From the cell containing the given text, extract its center point as [X, Y] coordinate. 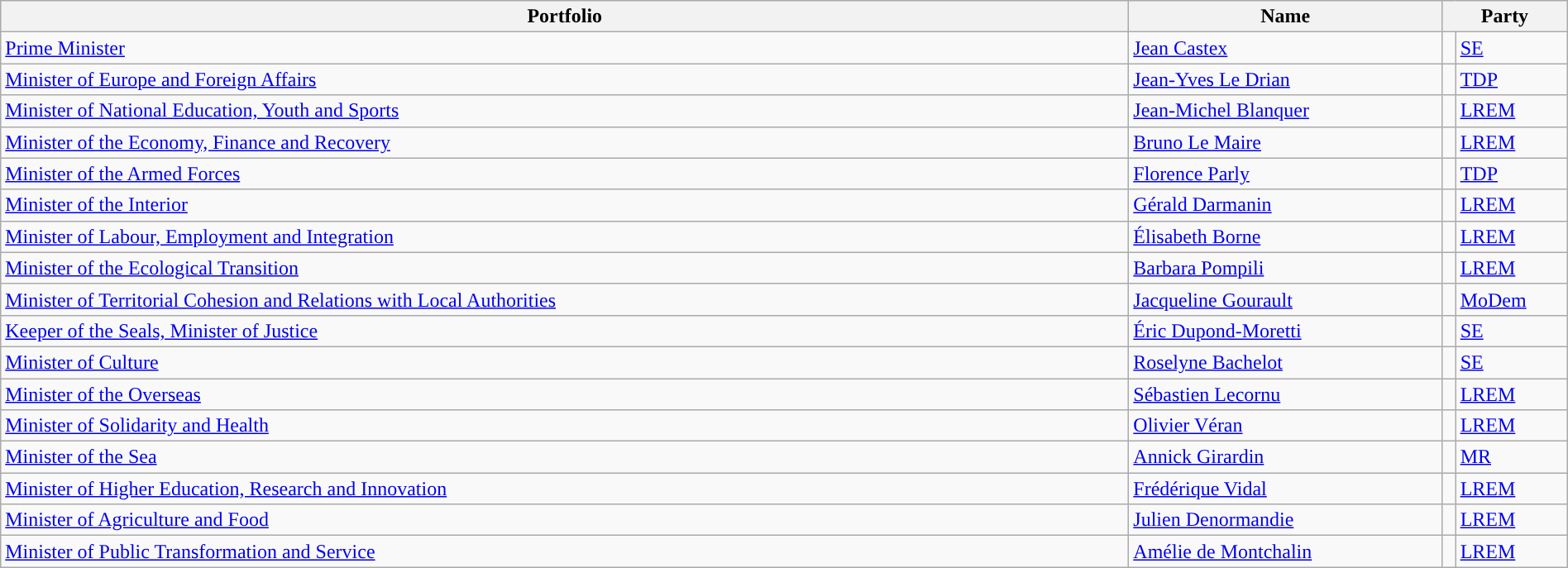
Minister of Territorial Cohesion and Relations with Local Authorities [565, 299]
Annick Girardin [1285, 457]
Minister of Labour, Employment and Integration [565, 236]
Élisabeth Borne [1285, 236]
Bruno Le Maire [1285, 142]
Gérald Darmanin [1285, 205]
Minister of Solidarity and Health [565, 426]
Portfolio [565, 17]
Minister of the Armed Forces [565, 174]
MR [1512, 457]
Jean Castex [1285, 48]
Roselyne Bachelot [1285, 362]
Jacqueline Gourault [1285, 299]
Éric Dupond-Moretti [1285, 331]
Minister of Agriculture and Food [565, 520]
Name [1285, 17]
Jean-Michel Blanquer [1285, 111]
Prime Minister [565, 48]
Florence Parly [1285, 174]
Minister of the Sea [565, 457]
Keeper of the Seals, Minister of Justice [565, 331]
Minister of the Ecological Transition [565, 268]
Olivier Véran [1285, 426]
Minister of Culture [565, 362]
Julien Denormandie [1285, 520]
Minister of the Interior [565, 205]
Minister of Europe and Foreign Affairs [565, 79]
Sébastien Lecornu [1285, 394]
Party [1505, 17]
Amélie de Montchalin [1285, 551]
Minister of the Overseas [565, 394]
Jean-Yves Le Drian [1285, 79]
Frédérique Vidal [1285, 489]
Minister of Higher Education, Research and Innovation [565, 489]
Barbara Pompili [1285, 268]
Minister of National Education, Youth and Sports [565, 111]
Minister of the Economy, Finance and Recovery [565, 142]
MoDem [1512, 299]
Minister of Public Transformation and Service [565, 551]
